Locate the cell with the specified text and output its (X, Y) center coordinate. 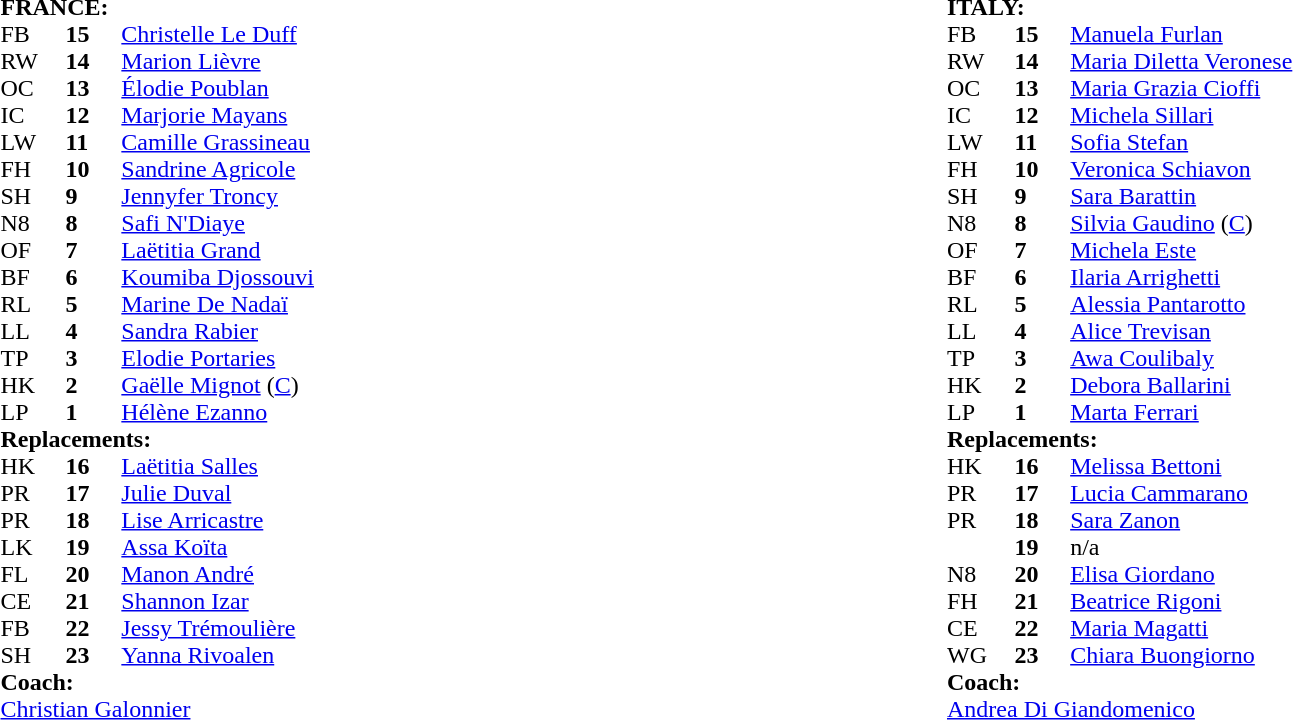
Camille Grassineau (326, 142)
Shannon Izar (326, 602)
Gaëlle Mignot (C) (326, 386)
Lise Arricastre (326, 520)
Replacements: (470, 440)
Manon André (326, 574)
Jennyfer Troncy (326, 196)
Jessy Trémoulière (326, 628)
WG (980, 656)
Marine De Nadaï (326, 304)
Safi N'Diaye (326, 224)
Sandrine Agricole (326, 170)
Koumiba Djossouvi (326, 278)
Marion Lièvre (326, 62)
Élodie Poublan (326, 88)
Hélène Ezanno (326, 412)
Elodie Portaries (326, 358)
Coach: (470, 682)
Sandra Rabier (326, 332)
Laëtitia Grand (326, 250)
Assa Koïta (326, 548)
Laëtitia Salles (326, 466)
Yanna Rivoalen (326, 656)
Marjorie Mayans (326, 116)
LK (32, 548)
Christelle Le Duff (326, 34)
FL (32, 574)
Julie Duval (326, 494)
